Capture the cell that displays the provided text and extract its (x, y) central coordinate. 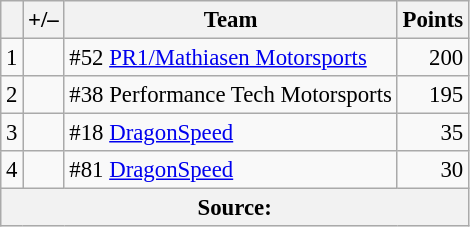
3 (12, 133)
2 (12, 95)
30 (432, 170)
Points (432, 20)
35 (432, 133)
#52 PR1/Mathiasen Motorsports (230, 58)
1 (12, 58)
#81 DragonSpeed (230, 170)
200 (432, 58)
+/– (44, 20)
#38 Performance Tech Motorsports (230, 95)
195 (432, 95)
4 (12, 170)
#18 DragonSpeed (230, 133)
Team (230, 20)
Source: (235, 208)
